Return [X, Y] of the center of cell containing provided text 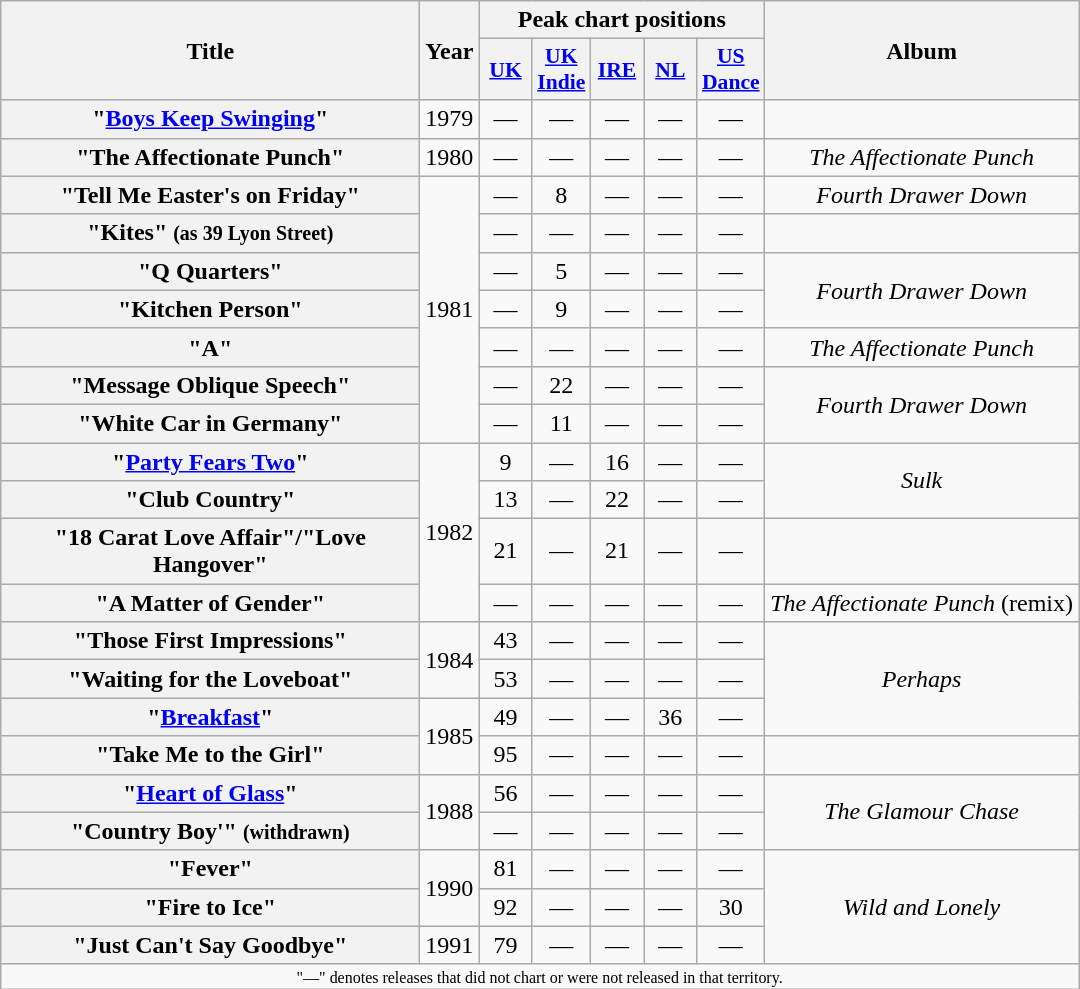
"Kitchen Person" [210, 309]
NL [670, 70]
1979 [450, 119]
"Q Quarters" [210, 271]
"—" denotes releases that did not chart or were not released in that territory. [540, 976]
"White Car in Germany" [210, 423]
"Boys Keep Swinging" [210, 119]
"Take Me to the Girl" [210, 755]
Year [450, 50]
1984 [450, 660]
79 [506, 945]
Album [922, 50]
Peak chart positions [622, 20]
The Affectionate Punch (remix) [922, 603]
53 [506, 679]
"Party Fears Two" [210, 461]
"A Matter of Gender" [210, 603]
"Message Oblique Speech" [210, 385]
"Tell Me Easter's on Friday" [210, 195]
"Heart of Glass" [210, 793]
UK [506, 70]
1980 [450, 157]
"Country Boy'" (withdrawn) [210, 831]
1991 [450, 945]
36 [670, 717]
1981 [450, 309]
"Kites" (as 39 Lyon Street) [210, 233]
95 [506, 755]
"Those First Impressions" [210, 641]
"Fever" [210, 869]
8 [561, 195]
"The Affectionate Punch" [210, 157]
81 [506, 869]
49 [506, 717]
Perhaps [922, 679]
16 [616, 461]
"Breakfast" [210, 717]
Title [210, 50]
UK Indie [561, 70]
1985 [450, 736]
"Waiting for the Loveboat" [210, 679]
"Fire to Ice" [210, 907]
Sulk [922, 480]
5 [561, 271]
1988 [450, 812]
43 [506, 641]
1982 [450, 532]
11 [561, 423]
"18 Carat Love Affair"/"Love Hangover" [210, 552]
IRE [616, 70]
92 [506, 907]
US Dance [731, 70]
"Club Country" [210, 500]
The Glamour Chase [922, 812]
Wild and Lonely [922, 907]
30 [731, 907]
"A" [210, 347]
"Just Can't Say Goodbye" [210, 945]
13 [506, 500]
1990 [450, 888]
56 [506, 793]
